Detect which cell encompasses the target text, then output its (x, y) center coordinate. 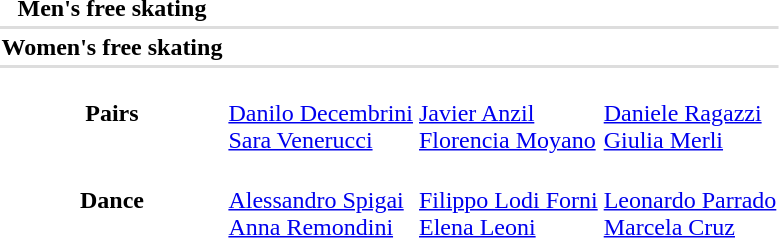
Danilo DecembriniSara Venerucci (321, 113)
Daniele RagazziGiulia Merli (690, 113)
Pairs (112, 113)
Javier AnzilFlorencia Moyano (509, 113)
Women's free skating (112, 47)
